Return (X, Y) of the center of cell containing provided text 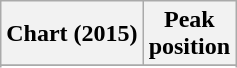
Peakposition (189, 34)
Chart (2015) (72, 34)
